Locate the cell with the specified text and output its (x, y) center coordinate. 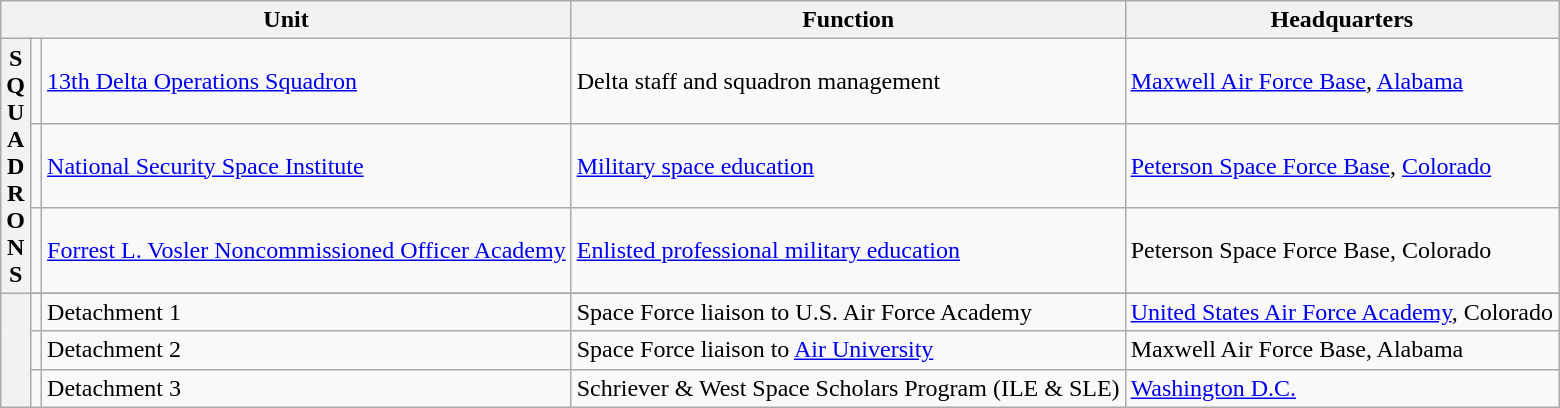
13th Delta Operations Squadron (307, 82)
Headquarters (1342, 20)
United States Air Force Academy, Colorado (1342, 312)
Schriever & West Space Scholars Program (ILE & SLE) (848, 388)
Delta staff and squadron management (848, 82)
Detachment 1 (307, 312)
Forrest L. Vosler Noncommissioned Officer Academy (307, 250)
Unit (286, 20)
Detachment 3 (307, 388)
Detachment 2 (307, 350)
Space Force liaison to Air University (848, 350)
Function (848, 20)
National Security Space Institute (307, 166)
Space Force liaison to U.S. Air Force Academy (848, 312)
Washington D.C. (1342, 388)
SQUADRONS (16, 166)
Enlisted professional military education (848, 250)
Military space education (848, 166)
